Extract the (x, y) coordinate from the center of the cell holding the provided text.  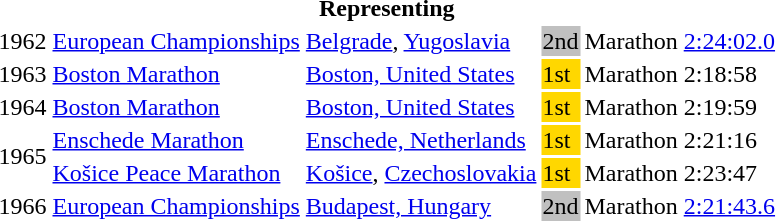
Budapest, Hungary (421, 206)
2:21:16 (729, 140)
2:24:02.0 (729, 41)
Enschede Marathon (176, 140)
2:18:58 (729, 74)
2:23:47 (729, 173)
Enschede, Netherlands (421, 140)
2:19:59 (729, 107)
Košice Peace Marathon (176, 173)
2:21:43.6 (729, 206)
Košice, Czechoslovakia (421, 173)
Belgrade, Yugoslavia (421, 41)
